Return the [X, Y] coordinate for the center point of the cell that contains the specified text.  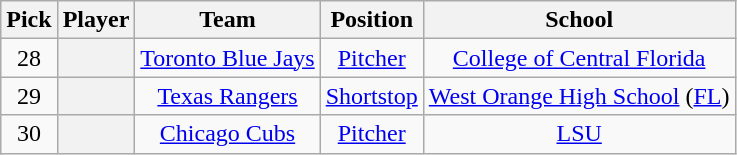
Toronto Blue Jays [228, 58]
West Orange High School (FL) [579, 96]
Team [228, 20]
Texas Rangers [228, 96]
29 [29, 96]
Position [372, 20]
Player [96, 20]
Shortstop [372, 96]
LSU [579, 134]
30 [29, 134]
School [579, 20]
28 [29, 58]
Chicago Cubs [228, 134]
Pick [29, 20]
College of Central Florida [579, 58]
